Capture the cell that displays the provided text and extract its [x, y] central coordinate. 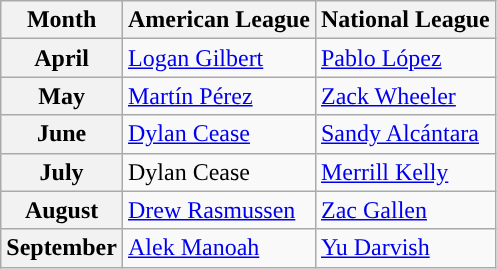
September [62, 248]
American League [218, 20]
Logan Gilbert [218, 58]
Zac Gallen [405, 210]
June [62, 134]
National League [405, 20]
Alek Manoah [218, 248]
July [62, 172]
Pablo López [405, 58]
Sandy Alcántara [405, 134]
Martín Pérez [218, 96]
May [62, 96]
Merrill Kelly [405, 172]
Month [62, 20]
August [62, 210]
April [62, 58]
Yu Darvish [405, 248]
Drew Rasmussen [218, 210]
Zack Wheeler [405, 96]
